Pinpoint the cell where the given text exists, returning its (x, y) midpoint coordinate. 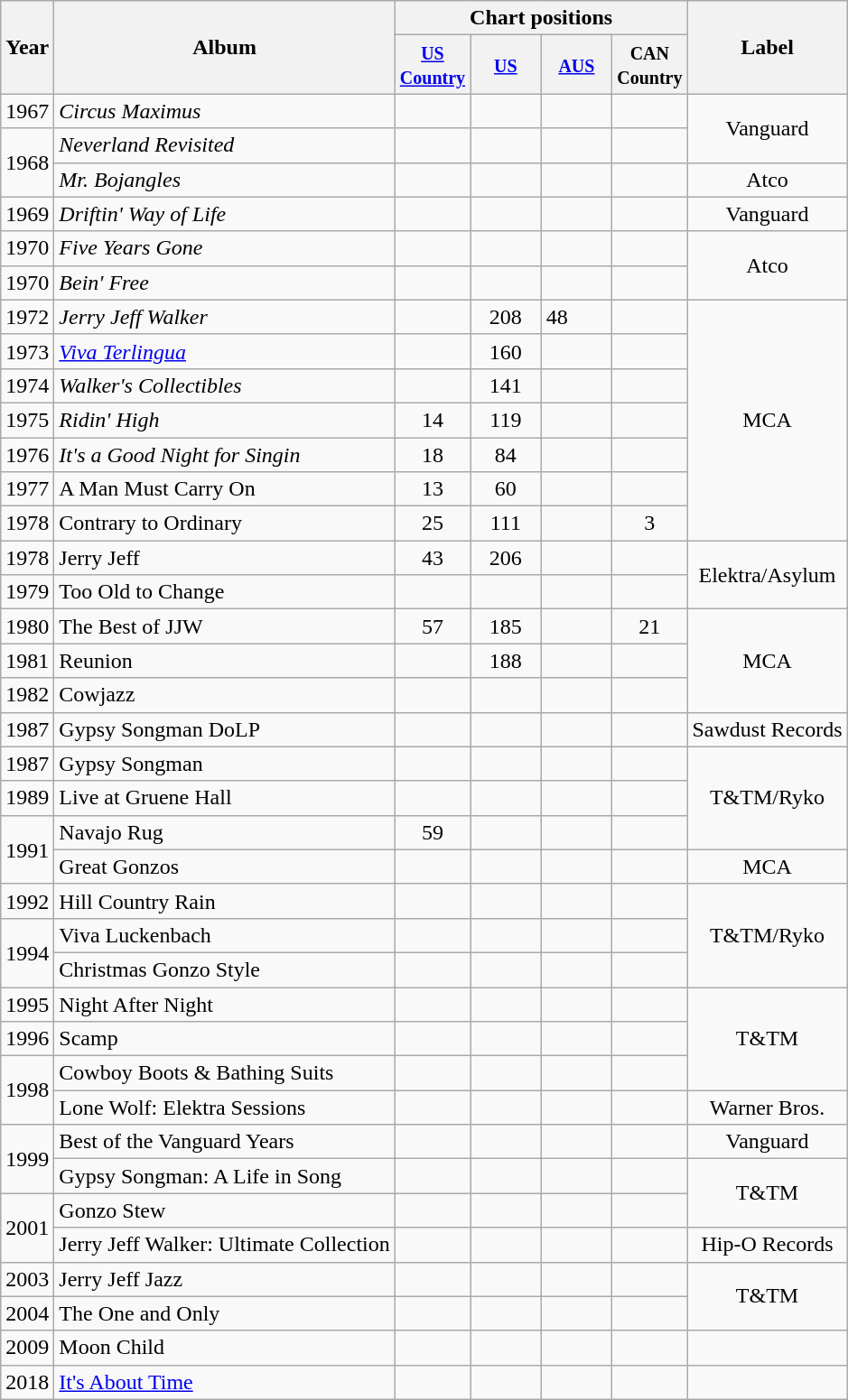
188 (506, 661)
Year (27, 47)
Reunion (224, 661)
Viva Luckenbach (224, 935)
Great Gonzos (224, 867)
Gonzo Stew (224, 1210)
2004 (27, 1313)
1996 (27, 1039)
Live at Gruene Hall (224, 798)
1975 (27, 420)
Jerry Jeff Walker: Ultimate Collection (224, 1245)
1998 (27, 1090)
Best of the Vanguard Years (224, 1142)
Hip-O Records (768, 1245)
60 (506, 489)
Contrary to Ordinary (224, 524)
43 (432, 558)
13 (432, 489)
1969 (27, 214)
Viva Terlingua (224, 351)
1973 (27, 351)
1977 (27, 489)
Neverland Revisited (224, 145)
Bein' Free (224, 283)
Night After Night (224, 1005)
Jerry Jeff Jazz (224, 1279)
Warner Bros. (768, 1108)
Walker's Collectibles (224, 385)
84 (506, 454)
Sawdust Records (768, 729)
1992 (27, 901)
2018 (27, 1382)
1974 (27, 385)
Lone Wolf: Elektra Sessions (224, 1108)
2001 (27, 1228)
Gypsy Songman: A Life in Song (224, 1176)
1980 (27, 626)
48 (576, 317)
Cowboy Boots & Bathing Suits (224, 1073)
1995 (27, 1005)
1968 (27, 162)
1979 (27, 592)
Mr. Bojangles (224, 180)
2009 (27, 1348)
206 (506, 558)
Scamp (224, 1039)
119 (506, 420)
Album (224, 47)
Ridin' High (224, 420)
Gypsy Songman DoLP (224, 729)
Moon Child (224, 1348)
The One and Only (224, 1313)
Chart positions (541, 18)
Circus Maximus (224, 111)
A Man Must Carry On (224, 489)
1981 (27, 661)
1991 (27, 849)
AUS (576, 65)
160 (506, 351)
CAN Country (650, 65)
Hill Country Rain (224, 901)
Driftin' Way of Life (224, 214)
57 (432, 626)
1976 (27, 454)
Jerry Jeff (224, 558)
Five Years Gone (224, 248)
Jerry Jeff Walker (224, 317)
3 (650, 524)
141 (506, 385)
US Country (432, 65)
Gypsy Songman (224, 764)
1967 (27, 111)
Elektra/Asylum (768, 575)
The Best of JJW (224, 626)
185 (506, 626)
21 (650, 626)
1972 (27, 317)
14 (432, 420)
1994 (27, 952)
Cowjazz (224, 695)
US (506, 65)
208 (506, 317)
111 (506, 524)
It's a Good Night for Singin (224, 454)
18 (432, 454)
25 (432, 524)
Too Old to Change (224, 592)
It's About Time (224, 1382)
1999 (27, 1159)
Label (768, 47)
59 (432, 832)
Christmas Gonzo Style (224, 969)
2003 (27, 1279)
1989 (27, 798)
Navajo Rug (224, 832)
1982 (27, 695)
